Determine the [x, y] coordinate at the center of the cell enclosing the given text.  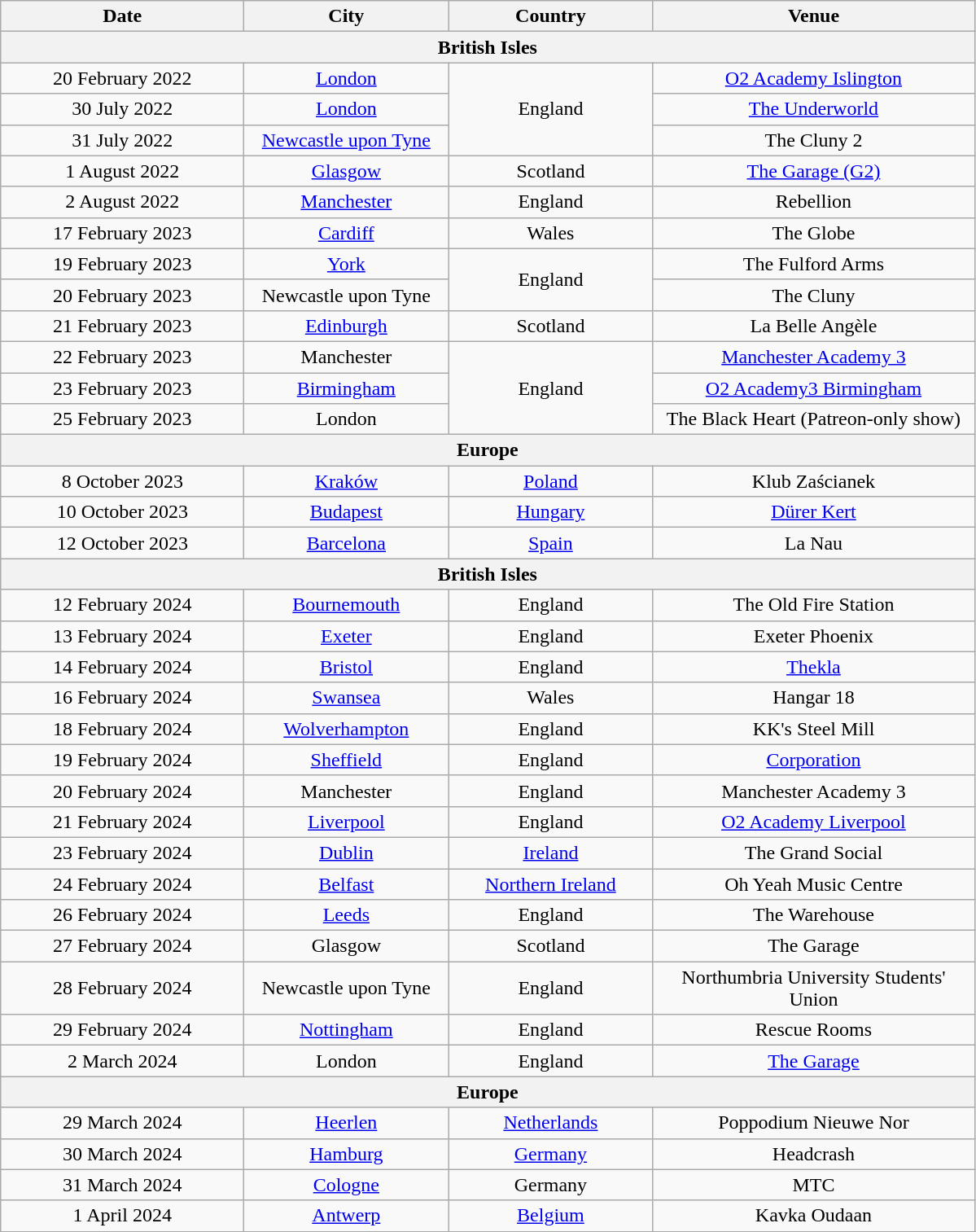
Spain [550, 543]
17 February 2023 [122, 233]
30 July 2022 [122, 109]
Liverpool [347, 822]
Cardiff [347, 233]
10 October 2023 [122, 512]
Date [122, 16]
12 October 2023 [122, 543]
25 February 2023 [122, 419]
2 March 2024 [122, 1061]
Kraków [347, 481]
Country [550, 16]
The Grand Social [814, 853]
Belgium [550, 1216]
19 February 2023 [122, 264]
23 February 2024 [122, 853]
Venue [814, 16]
Swansea [347, 698]
21 February 2024 [122, 822]
Exeter [347, 636]
The Underworld [814, 109]
13 February 2024 [122, 636]
The Old Fire Station [814, 605]
26 February 2024 [122, 915]
Ireland [550, 853]
The Fulford Arms [814, 264]
Nottingham [347, 1030]
The Globe [814, 233]
Northern Ireland [550, 883]
Klub Zaścianek [814, 481]
Edinburgh [347, 326]
8 October 2023 [122, 481]
1 April 2024 [122, 1216]
19 February 2024 [122, 760]
Birmingham [347, 388]
The Black Heart (Patreon-only show) [814, 419]
Poppodium Nieuwe Nor [814, 1123]
Thekla [814, 667]
31 July 2022 [122, 140]
O2 Academy Islington [814, 78]
12 February 2024 [122, 605]
Dürer Kert [814, 512]
31 March 2024 [122, 1185]
Barcelona [347, 543]
Leeds [347, 915]
Cologne [347, 1185]
The Garage (G2) [814, 171]
Exeter Phoenix [814, 636]
Rescue Rooms [814, 1030]
Hungary [550, 512]
28 February 2024 [122, 989]
Northumbria University Students' Union [814, 989]
29 March 2024 [122, 1123]
La Nau [814, 543]
La Belle Angèle [814, 326]
1 August 2022 [122, 171]
The Cluny [814, 295]
29 February 2024 [122, 1030]
Heerlen [347, 1123]
27 February 2024 [122, 946]
Poland [550, 481]
Wolverhampton [347, 729]
Rebellion [814, 202]
Antwerp [347, 1216]
Sheffield [347, 760]
Netherlands [550, 1123]
O2 Academy Liverpool [814, 822]
City [347, 16]
Bournemouth [347, 605]
22 February 2023 [122, 357]
30 March 2024 [122, 1154]
The Warehouse [814, 915]
20 February 2024 [122, 791]
2 August 2022 [122, 202]
20 February 2022 [122, 78]
Headcrash [814, 1154]
Dublin [347, 853]
Belfast [347, 883]
Kavka Oudaan [814, 1216]
The Cluny 2 [814, 140]
14 February 2024 [122, 667]
20 February 2023 [122, 295]
O2 Academy3 Birmingham [814, 388]
16 February 2024 [122, 698]
Hamburg [347, 1154]
21 February 2023 [122, 326]
Budapest [347, 512]
KK's Steel Mill [814, 729]
23 February 2023 [122, 388]
24 February 2024 [122, 883]
York [347, 264]
18 February 2024 [122, 729]
Bristol [347, 667]
Oh Yeah Music Centre [814, 883]
MTC [814, 1185]
Hangar 18 [814, 698]
Corporation [814, 760]
